Return (X, Y) of the center of cell containing provided text 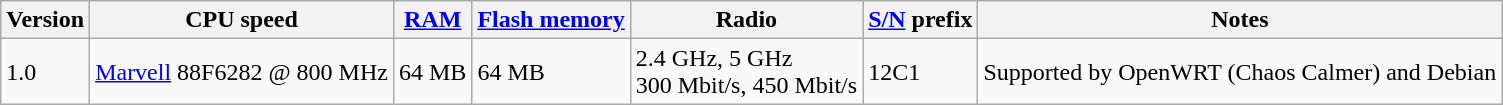
RAM (432, 20)
Flash memory (551, 20)
Radio (746, 20)
Supported by OpenWRT (Chaos Calmer) and Debian (1240, 72)
2.4 GHz, 5 GHz300 Mbit/s, 450 Mbit/s (746, 72)
Marvell 88F6282 @ 800 MHz (242, 72)
Version (46, 20)
Notes (1240, 20)
S/N prefix (920, 20)
12C1 (920, 72)
CPU speed (242, 20)
1.0 (46, 72)
